Determine the (x, y) coordinate at the center of the cell enclosing the given text.  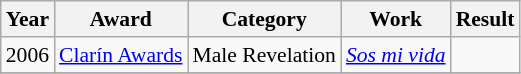
Sos mi vida (396, 55)
Result (486, 19)
Clarín Awards (120, 55)
Work (396, 19)
Male Revelation (264, 55)
Award (120, 19)
2006 (28, 55)
Category (264, 19)
Year (28, 19)
